For the text-containing cell, return its midpoint in [x, y] coordinate format. 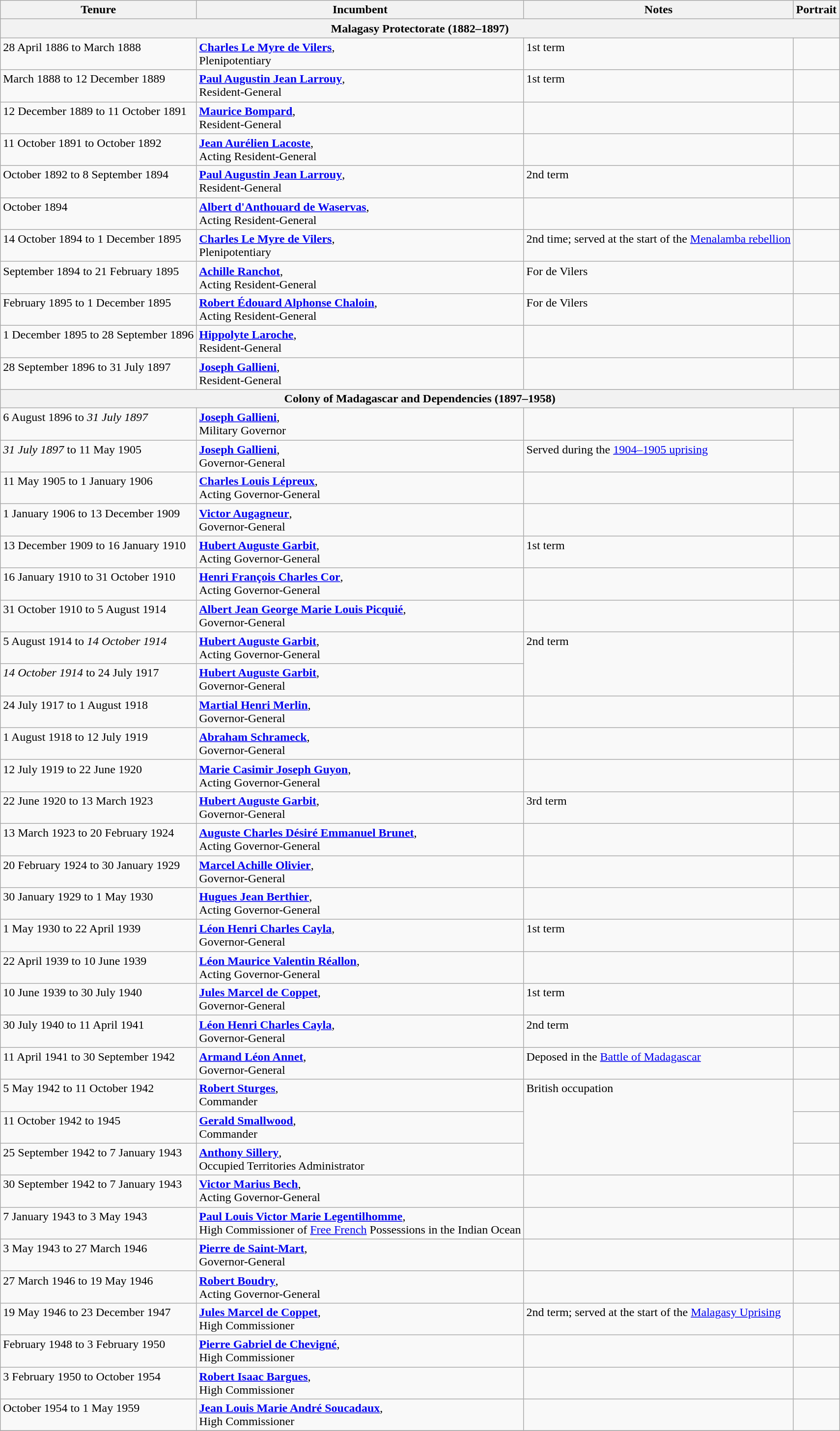
30 January 1929 to 1 May 1930 [98, 904]
Achille Ranchot, Acting Resident-General [360, 277]
Gerald Smallwood, Commander [360, 1127]
Victor Augagneur, Governor-General [360, 520]
14 October 1914 to 24 July 1917 [98, 680]
25 September 1942 to 7 January 1943 [98, 1159]
Robert Édouard Alphonse Chaloin, Acting Resident-General [360, 309]
Henri François Charles Cor, Acting Governor-General [360, 584]
30 July 1940 to 11 April 1941 [98, 1032]
11 October 1891 to October 1892 [98, 149]
Charles Louis Lépreux, Acting Governor-General [360, 488]
19 May 1946 to 23 December 1947 [98, 1319]
Paul Louis Victor Marie Legentilhomme, High Commissioner of Free French Possessions in the Indian Ocean [360, 1223]
13 December 1909 to 16 January 1910 [98, 552]
28 September 1896 to 31 July 1897 [98, 373]
Marie Casimir Joseph Guyon, Acting Governor-General [360, 775]
31 July 1897 to 11 May 1905 [98, 456]
Joseph Gallieni, Governor-General [360, 456]
Robert Boudry, Acting Governor-General [360, 1287]
11 April 1941 to 30 September 1942 [98, 1063]
11 October 1942 to 1945 [98, 1127]
2nd term; served at the start of the Malagasy Uprising [658, 1319]
Albert d'Anthouard de Waservas, Acting Resident-General [360, 213]
20 February 1924 to 30 January 1929 [98, 871]
28 April 1886 to March 1888 [98, 54]
Malagasy Protectorate (1882–1897) [420, 28]
1 December 1895 to 28 September 1896 [98, 341]
31 October 1910 to 5 August 1914 [98, 616]
Auguste Charles Désiré Emmanuel Brunet, Acting Governor-General [360, 839]
Colony of Madagascar and Dependencies (1897–1958) [420, 399]
Joseph Gallieni, Military Governor [360, 424]
5 August 1914 to 14 October 1914 [98, 647]
10 June 1939 to 30 July 1940 [98, 999]
Martial Henri Merlin, Governor-General [360, 711]
12 July 1919 to 22 June 1920 [98, 775]
Jean Aurélien Lacoste, Acting Resident-General [360, 149]
Maurice Bompard, Resident-General [360, 118]
27 March 1946 to 19 May 1946 [98, 1287]
22 April 1939 to 10 June 1939 [98, 968]
1 January 1906 to 13 December 1909 [98, 520]
3 February 1950 to October 1954 [98, 1382]
13 March 1923 to 20 February 1924 [98, 839]
1 August 1918 to 12 July 1919 [98, 744]
Robert Sturges, Commander [360, 1095]
October 1894 [98, 213]
2nd time; served at the start of the Menalamba rebellion [658, 246]
Léon Maurice Valentin Réallon, Acting Governor-General [360, 968]
October 1954 to 1 May 1959 [98, 1415]
Incumbent [360, 10]
22 June 1920 to 13 March 1923 [98, 808]
February 1895 to 1 December 1895 [98, 309]
1 May 1930 to 22 April 1939 [98, 935]
14 October 1894 to 1 December 1895 [98, 246]
Pierre Gabriel de Chevigné, High Commissioner [360, 1351]
Hugues Jean Berthier, Acting Governor-General [360, 904]
February 1948 to 3 February 1950 [98, 1351]
11 May 1905 to 1 January 1906 [98, 488]
3rd term [658, 808]
Served during the 1904–1905 uprising [658, 456]
Jean Louis Marie André Soucadaux, High Commissioner [360, 1415]
Tenure [98, 10]
British occupation [658, 1127]
October 1892 to 8 September 1894 [98, 182]
6 August 1896 to 31 July 1897 [98, 424]
Jules Marcel de Coppet, Governor-General [360, 999]
12 December 1889 to 11 October 1891 [98, 118]
Hippolyte Laroche, Resident-General [360, 341]
Deposed in the Battle of Madagascar [658, 1063]
September 1894 to 21 February 1895 [98, 277]
Notes [658, 10]
Jules Marcel de Coppet, High Commissioner [360, 1319]
5 May 1942 to 11 October 1942 [98, 1095]
Robert Isaac Bargues, High Commissioner [360, 1382]
Marcel Achille Olivier, Governor-General [360, 871]
7 January 1943 to 3 May 1943 [98, 1223]
3 May 1943 to 27 March 1946 [98, 1255]
Portrait [816, 10]
30 September 1942 to 7 January 1943 [98, 1191]
Abraham Schrameck, Governor-General [360, 744]
Anthony Sillery, Occupied Territories Administrator [360, 1159]
Victor Marius Bech, Acting Governor-General [360, 1191]
Joseph Gallieni, Resident-General [360, 373]
Pierre de Saint-Mart, Governor-General [360, 1255]
16 January 1910 to 31 October 1910 [98, 584]
Albert Jean George Marie Louis Picquié, Governor-General [360, 616]
24 July 1917 to 1 August 1918 [98, 711]
March 1888 to 12 December 1889 [98, 85]
Armand Léon Annet, Governor-General [360, 1063]
